Pinpoint the cell where the given text exists, returning its (x, y) midpoint coordinate. 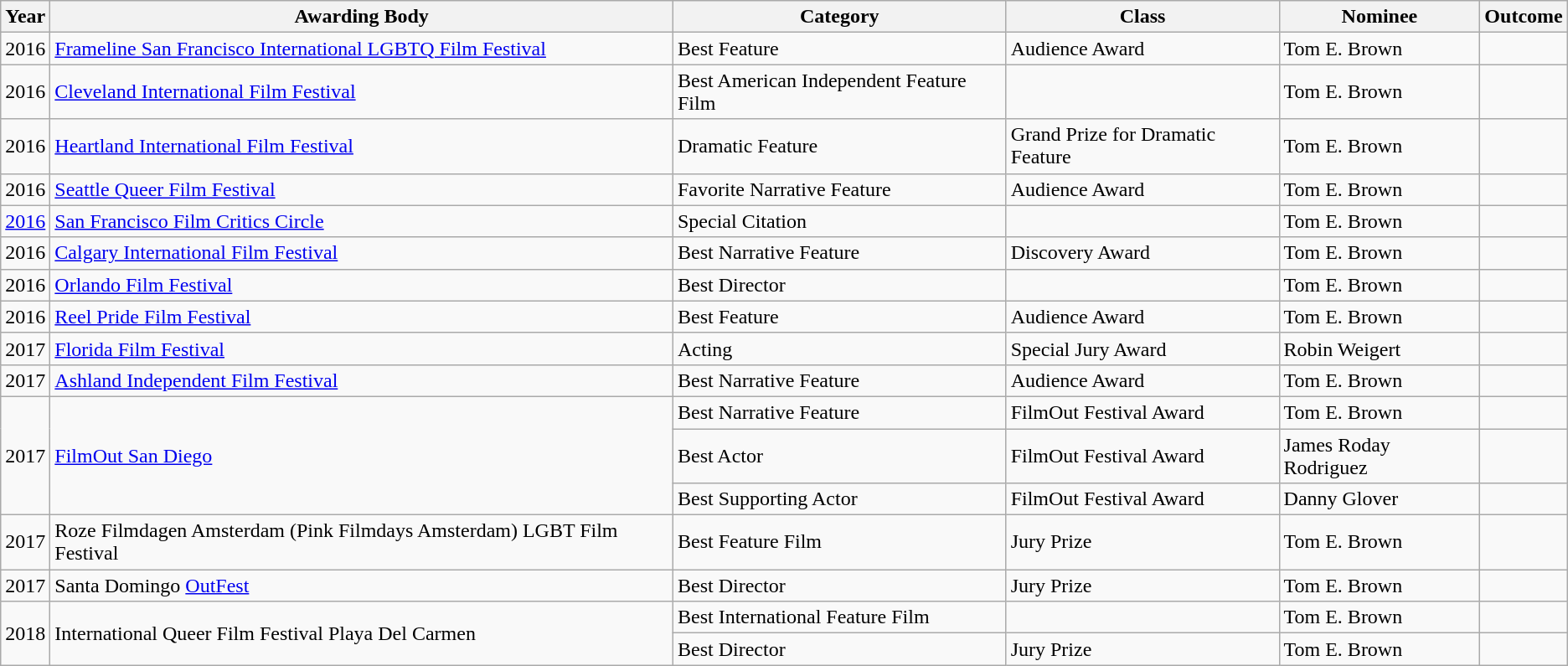
Best Supporting Actor (839, 499)
Seattle Queer Film Festival (362, 189)
Best Feature Film (839, 543)
Orlando Film Festival (362, 285)
Awarding Body (362, 17)
Calgary International Film Festival (362, 253)
Florida Film Festival (362, 348)
Robin Weigert (1380, 348)
Cleveland International Film Festival (362, 92)
Grand Prize for Dramatic Feature (1142, 146)
2018 (25, 633)
Best Actor (839, 456)
San Francisco Film Critics Circle (362, 221)
Acting (839, 348)
Danny Glover (1380, 499)
Santa Domingo OutFest (362, 586)
Best International Feature Film (839, 617)
Heartland International Film Festival (362, 146)
Discovery Award (1142, 253)
Best American Independent Feature Film (839, 92)
Reel Pride Film Festival (362, 317)
Roze Filmdagen Amsterdam (Pink Filmdays Amsterdam) LGBT Film Festival (362, 543)
Ashland Independent Film Festival (362, 380)
International Queer Film Festival Playa Del Carmen (362, 633)
FilmOut San Diego (362, 456)
James Roday Rodriguez (1380, 456)
Special Jury Award (1142, 348)
Class (1142, 17)
Favorite Narrative Feature (839, 189)
Frameline San Francisco International LGBTQ Film Festival (362, 49)
Year (25, 17)
Nominee (1380, 17)
Dramatic Feature (839, 146)
Outcome (1524, 17)
Special Citation (839, 221)
Category (839, 17)
